Extract the (x, y) coordinate from the center of the cell holding the provided text.  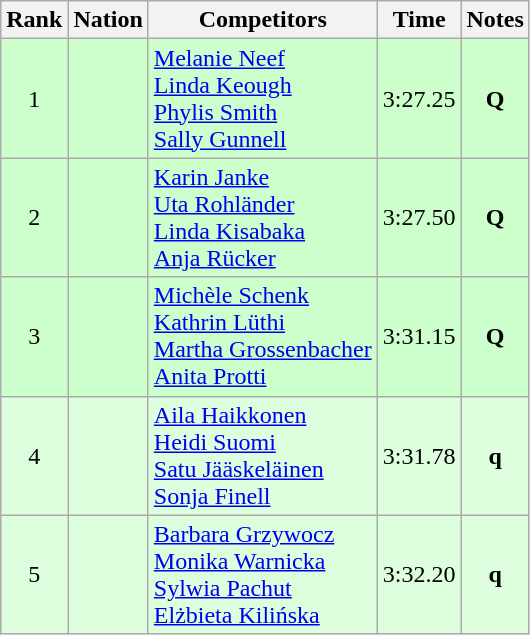
2 (34, 218)
Nation (108, 20)
Karin JankeUta RohländerLinda KisabakaAnja Rücker (262, 218)
Melanie NeefLinda KeoughPhylis SmithSally Gunnell (262, 98)
3 (34, 336)
Aila HaikkonenHeidi SuomiSatu JääskeläinenSonja Finell (262, 456)
5 (34, 574)
Michèle SchenkKathrin LüthiMartha GrossenbacherAnita Protti (262, 336)
3:27.25 (419, 98)
4 (34, 456)
3:27.50 (419, 218)
3:31.78 (419, 456)
1 (34, 98)
Notes (495, 20)
Rank (34, 20)
3:31.15 (419, 336)
Competitors (262, 20)
3:32.20 (419, 574)
Barbara GrzywoczMonika WarnickaSylwia PachutElżbieta Kilińska (262, 574)
Time (419, 20)
